Capture the cell that displays the provided text and extract its [X, Y] central coordinate. 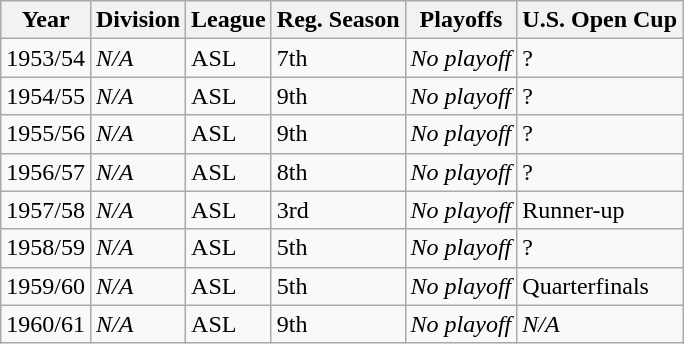
1958/59 [46, 248]
3rd [338, 210]
U.S. Open Cup [600, 20]
1956/57 [46, 172]
Division [138, 20]
Reg. Season [338, 20]
Quarterfinals [600, 286]
Year [46, 20]
7th [338, 58]
1959/60 [46, 286]
Runner-up [600, 210]
1953/54 [46, 58]
1954/55 [46, 96]
1955/56 [46, 134]
League [229, 20]
1957/58 [46, 210]
8th [338, 172]
Playoffs [461, 20]
1960/61 [46, 324]
